From the cell containing the given text, extract its center point as (X, Y) coordinate. 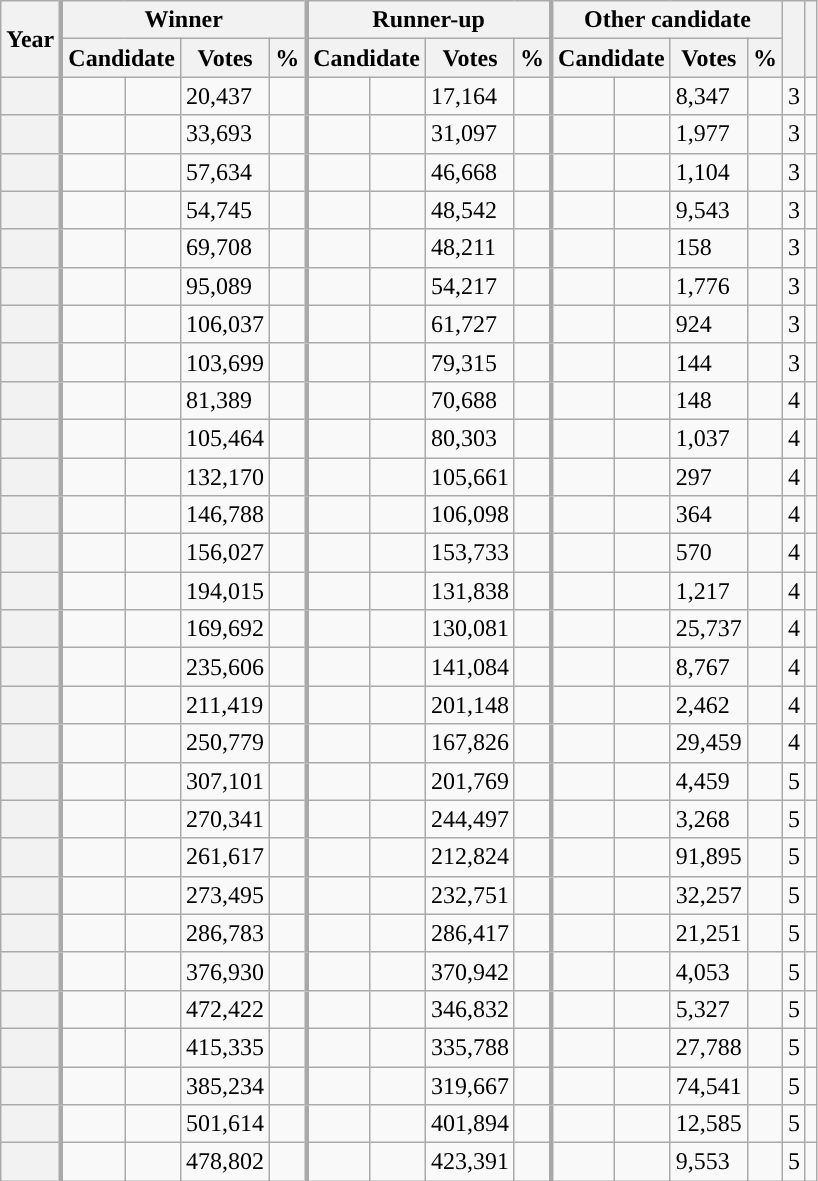
270,341 (226, 819)
9,553 (708, 1162)
3,268 (708, 819)
79,315 (470, 362)
144 (708, 362)
132,170 (226, 477)
261,617 (226, 857)
20,437 (226, 96)
335,788 (470, 1047)
1,217 (708, 591)
158 (708, 248)
12,585 (708, 1124)
376,930 (226, 971)
401,894 (470, 1124)
385,234 (226, 1085)
307,101 (226, 781)
423,391 (470, 1162)
33,693 (226, 134)
103,699 (226, 362)
106,098 (470, 515)
29,459 (708, 743)
1,104 (708, 172)
201,148 (470, 705)
54,745 (226, 210)
48,542 (470, 210)
32,257 (708, 895)
80,303 (470, 438)
156,027 (226, 553)
148 (708, 400)
105,464 (226, 438)
478,802 (226, 1162)
Other candidate (666, 20)
95,089 (226, 286)
1,037 (708, 438)
21,251 (708, 933)
364 (708, 515)
273,495 (226, 895)
Winner (184, 20)
1,776 (708, 286)
4,459 (708, 781)
472,422 (226, 1009)
141,084 (470, 667)
2,462 (708, 705)
235,606 (226, 667)
46,668 (470, 172)
5,327 (708, 1009)
153,733 (470, 553)
1,977 (708, 134)
Year (32, 39)
57,634 (226, 172)
211,419 (226, 705)
27,788 (708, 1047)
8,767 (708, 667)
25,737 (708, 629)
570 (708, 553)
924 (708, 324)
194,015 (226, 591)
105,661 (470, 477)
297 (708, 477)
244,497 (470, 819)
106,037 (226, 324)
286,783 (226, 933)
250,779 (226, 743)
Runner-up (428, 20)
81,389 (226, 400)
370,942 (470, 971)
212,824 (470, 857)
130,081 (470, 629)
131,838 (470, 591)
286,417 (470, 933)
69,708 (226, 248)
169,692 (226, 629)
4,053 (708, 971)
167,826 (470, 743)
8,347 (708, 96)
48,211 (470, 248)
54,217 (470, 286)
9,543 (708, 210)
91,895 (708, 857)
70,688 (470, 400)
146,788 (226, 515)
346,832 (470, 1009)
17,164 (470, 96)
74,541 (708, 1085)
232,751 (470, 895)
319,667 (470, 1085)
61,727 (470, 324)
201,769 (470, 781)
31,097 (470, 134)
501,614 (226, 1124)
415,335 (226, 1047)
